Return the (x, y) coordinate for the center point of the cell that contains the specified text.  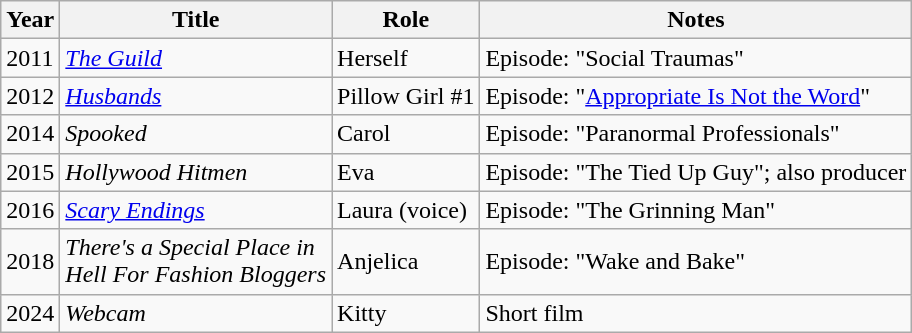
Episode: "Paranormal Professionals" (696, 134)
Herself (406, 58)
Role (406, 20)
Episode: "Appropriate Is Not the Word" (696, 96)
Carol (406, 134)
Eva (406, 172)
Year (30, 20)
Episode: "Social Traumas" (696, 58)
Webcam (196, 313)
Laura (voice) (406, 210)
Title (196, 20)
Short film (696, 313)
2024 (30, 313)
2015 (30, 172)
The Guild (196, 58)
Episode: "Wake and Bake" (696, 262)
Hollywood Hitmen (196, 172)
There's a Special Place inHell For Fashion Bloggers (196, 262)
Kitty (406, 313)
Episode: "The Tied Up Guy"; also producer (696, 172)
Notes (696, 20)
Spooked (196, 134)
2018 (30, 262)
2011 (30, 58)
2016 (30, 210)
Husbands (196, 96)
2012 (30, 96)
Scary Endings (196, 210)
Anjelica (406, 262)
2014 (30, 134)
Episode: "The Grinning Man" (696, 210)
Pillow Girl #1 (406, 96)
